Locate the cell with the specified text and output its (x, y) center coordinate. 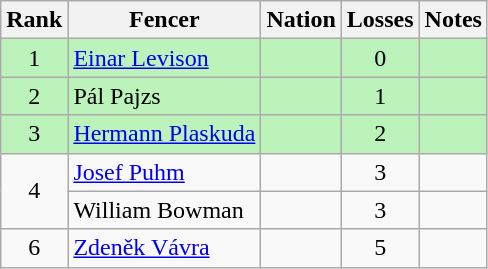
Rank (34, 20)
Nation (301, 20)
Josef Puhm (164, 172)
Zdeněk Vávra (164, 248)
0 (380, 58)
Notes (453, 20)
4 (34, 191)
Hermann Plaskuda (164, 134)
6 (34, 248)
5 (380, 248)
William Bowman (164, 210)
Fencer (164, 20)
Pál Pajzs (164, 96)
Einar Levison (164, 58)
Losses (380, 20)
